Return [X, Y] of the center of cell containing provided text 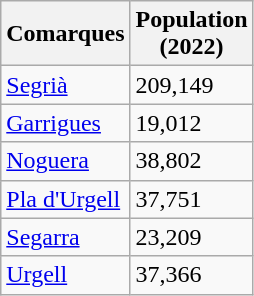
Segarra [66, 237]
Urgell [66, 275]
19,012 [192, 123]
Pla d'Urgell [66, 199]
Segrià [66, 85]
Comarques [66, 34]
37,366 [192, 275]
Garrigues [66, 123]
38,802 [192, 161]
Noguera [66, 161]
209,149 [192, 85]
23,209 [192, 237]
Population(2022) [192, 34]
37,751 [192, 199]
